Provide the (x, y) coordinate of the cell's center where the given text is located.  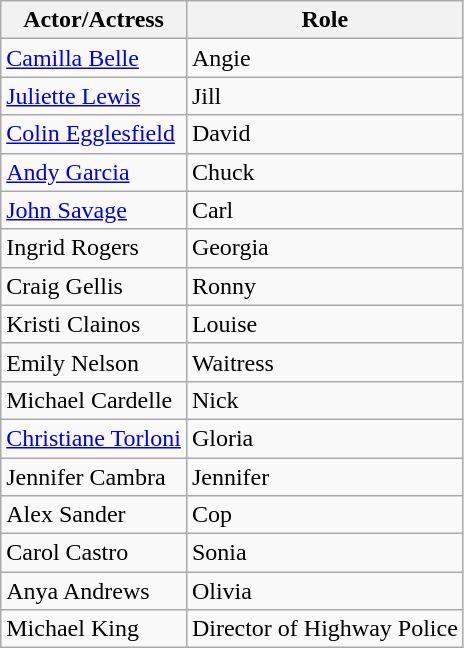
John Savage (94, 210)
Colin Egglesfield (94, 134)
Chuck (324, 172)
Georgia (324, 248)
Jennifer Cambra (94, 477)
Angie (324, 58)
Cop (324, 515)
Andy Garcia (94, 172)
Waitress (324, 362)
Sonia (324, 553)
Michael Cardelle (94, 400)
Olivia (324, 591)
Ronny (324, 286)
Camilla Belle (94, 58)
Gloria (324, 438)
Emily Nelson (94, 362)
Jill (324, 96)
Anya Andrews (94, 591)
Jennifer (324, 477)
Role (324, 20)
Craig Gellis (94, 286)
Michael King (94, 629)
Director of Highway Police (324, 629)
Christiane Torloni (94, 438)
Juliette Lewis (94, 96)
Louise (324, 324)
David (324, 134)
Alex Sander (94, 515)
Ingrid Rogers (94, 248)
Nick (324, 400)
Kristi Clainos (94, 324)
Actor/Actress (94, 20)
Carl (324, 210)
Carol Castro (94, 553)
